Find where the given text appears and provide that cell's center as (X, Y) coordinate. 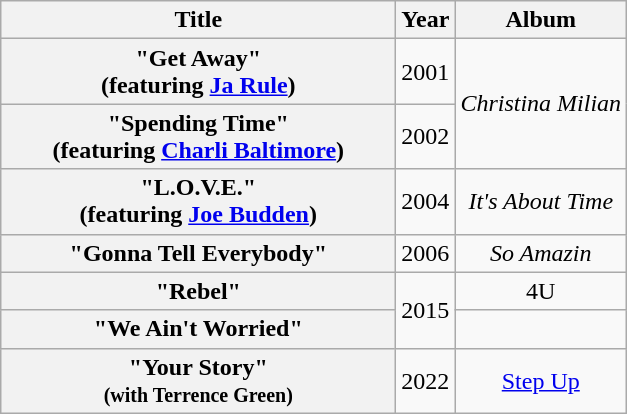
"We Ain't Worried" (198, 329)
Step Up (541, 380)
"Spending Time" (featuring Charli Baltimore) (198, 136)
"Get Away" (featuring Ja Rule) (198, 72)
2001 (426, 72)
"Your Story"(with Terrence Green) (198, 380)
"Gonna Tell Everybody" (198, 253)
Year (426, 20)
4U (541, 291)
2006 (426, 253)
Album (541, 20)
"L.O.V.E." (featuring Joe Budden) (198, 202)
It's About Time (541, 202)
2002 (426, 136)
"Rebel" (198, 291)
Title (198, 20)
So Amazin (541, 253)
2022 (426, 380)
2004 (426, 202)
2015 (426, 310)
Christina Milian (541, 104)
